Determine the [X, Y] coordinate at the center of the cell enclosing the given text.  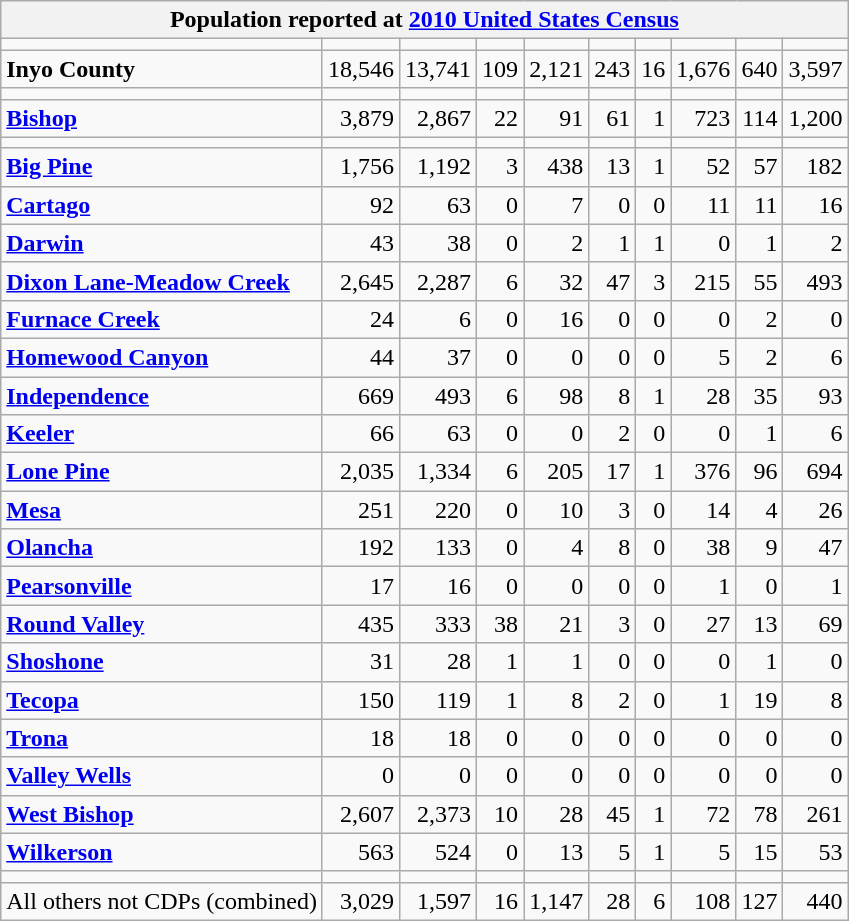
435 [360, 624]
61 [612, 118]
150 [360, 700]
1,200 [816, 118]
98 [556, 395]
376 [704, 472]
109 [500, 69]
Wilkerson [162, 852]
3,029 [360, 901]
2,373 [438, 814]
1,597 [438, 901]
1,192 [438, 167]
72 [704, 814]
91 [556, 118]
Mesa [162, 510]
Furnace Creek [162, 319]
Keeler [162, 434]
21 [556, 624]
1,334 [438, 472]
2,121 [556, 69]
96 [760, 472]
215 [704, 281]
Inyo County [162, 69]
37 [438, 357]
640 [760, 69]
52 [704, 167]
24 [360, 319]
114 [760, 118]
55 [760, 281]
Round Valley [162, 624]
26 [816, 510]
West Bishop [162, 814]
669 [360, 395]
35 [760, 395]
19 [760, 700]
220 [438, 510]
127 [760, 901]
261 [816, 814]
133 [438, 548]
Population reported at 2010 United States Census [424, 20]
182 [816, 167]
14 [704, 510]
3,597 [816, 69]
18,546 [360, 69]
Big Pine [162, 167]
9 [760, 548]
Pearsonville [162, 586]
119 [438, 700]
13,741 [438, 69]
2,287 [438, 281]
2,035 [360, 472]
Olancha [162, 548]
44 [360, 357]
66 [360, 434]
Cartago [162, 205]
440 [816, 901]
92 [360, 205]
32 [556, 281]
Dixon Lane-Meadow Creek [162, 281]
2,645 [360, 281]
7 [556, 205]
438 [556, 167]
1,676 [704, 69]
Bishop [162, 118]
43 [360, 243]
723 [704, 118]
243 [612, 69]
Tecopa [162, 700]
69 [816, 624]
3,879 [360, 118]
22 [500, 118]
2,607 [360, 814]
53 [816, 852]
2,867 [438, 118]
Trona [162, 738]
Homewood Canyon [162, 357]
333 [438, 624]
251 [360, 510]
57 [760, 167]
1,147 [556, 901]
93 [816, 395]
694 [816, 472]
31 [360, 662]
1,756 [360, 167]
15 [760, 852]
524 [438, 852]
192 [360, 548]
205 [556, 472]
Shoshone [162, 662]
27 [704, 624]
108 [704, 901]
563 [360, 852]
Independence [162, 395]
Valley Wells [162, 776]
All others not CDPs (combined) [162, 901]
78 [760, 814]
Lone Pine [162, 472]
Darwin [162, 243]
45 [612, 814]
